For the text-containing cell, return its midpoint in (x, y) coordinate format. 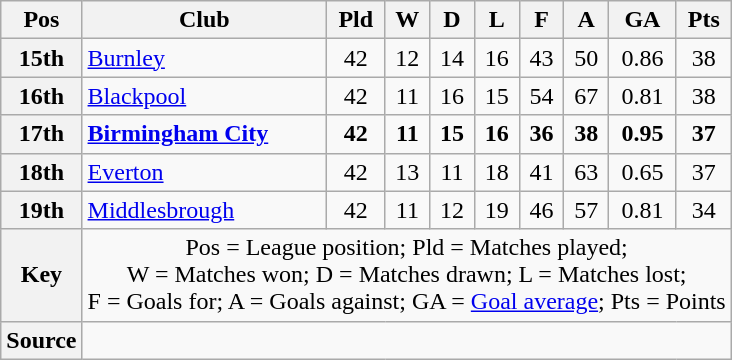
A (586, 20)
17th (42, 134)
Everton (204, 172)
57 (586, 210)
Pts (704, 20)
50 (586, 58)
19 (496, 210)
0.65 (643, 172)
41 (542, 172)
Middlesbrough (204, 210)
Blackpool (204, 96)
D (452, 20)
Key (42, 275)
0.95 (643, 134)
F (542, 20)
18 (496, 172)
54 (542, 96)
16th (42, 96)
36 (542, 134)
0.86 (643, 58)
Burnley (204, 58)
W (408, 20)
67 (586, 96)
Pld (356, 20)
43 (542, 58)
46 (542, 210)
L (496, 20)
Birmingham City (204, 134)
34 (704, 210)
GA (643, 20)
Pos (42, 20)
Source (42, 340)
Club (204, 20)
19th (42, 210)
14 (452, 58)
63 (586, 172)
13 (408, 172)
15th (42, 58)
18th (42, 172)
